Provide the [X, Y] coordinate of the cell's center where the given text is located.  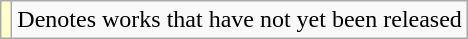
Denotes works that have not yet been released [240, 20]
